Find where the given text appears and provide that cell's center as (X, Y) coordinate. 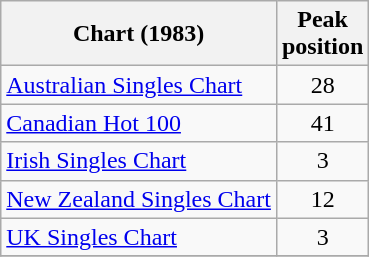
Chart (1983) (139, 34)
UK Singles Chart (139, 237)
New Zealand Singles Chart (139, 199)
12 (322, 199)
28 (322, 85)
Australian Singles Chart (139, 85)
Canadian Hot 100 (139, 123)
Irish Singles Chart (139, 161)
Peakposition (322, 34)
41 (322, 123)
